Determine the (x, y) coordinate at the center of the cell enclosing the given text.  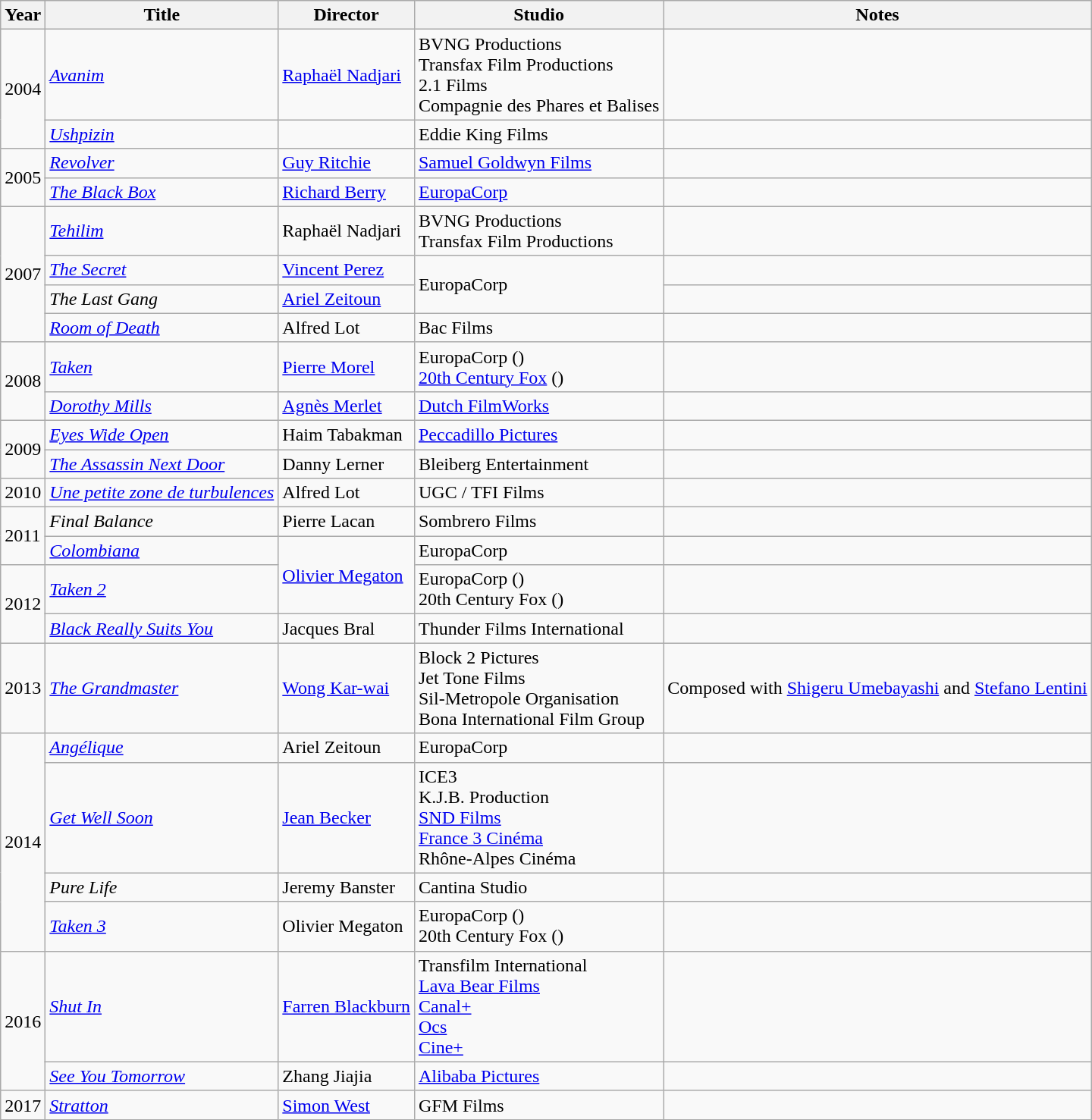
Dutch FilmWorks (538, 406)
Wong Kar-wai (347, 689)
GFM Films (538, 1105)
Year (23, 15)
Colombiana (162, 551)
2011 (23, 536)
Angélique (162, 748)
Bleiberg Entertainment (538, 463)
UGC / TFI Films (538, 493)
Cantina Studio (538, 887)
The Grandmaster (162, 689)
2012 (23, 604)
Guy Ritchie (347, 163)
2013 (23, 689)
Alibaba Pictures (538, 1076)
Bac Films (538, 328)
The Last Gang (162, 299)
BVNG ProductionsTransfax Film Productions2.1 FilmsCompagnie des Phares et Balises (538, 74)
Vincent Perez (347, 270)
2016 (23, 1021)
Samuel Goldwyn Films (538, 163)
2005 (23, 177)
Pure Life (162, 887)
Transfilm InternationalLava Bear FilmsCanal+OcsCine+ (538, 1006)
Jean Becker (347, 817)
Get Well Soon (162, 817)
The Assassin Next Door (162, 463)
Room of Death (162, 328)
2007 (23, 275)
Richard Berry (347, 192)
Black Really Suits You (162, 629)
Tehilim (162, 231)
Jeremy Banster (347, 887)
Jacques Bral (347, 629)
Taken 3 (162, 927)
Peccadillo Pictures (538, 435)
Pierre Morel (347, 367)
Revolver (162, 163)
2017 (23, 1105)
Title (162, 15)
Studio (538, 15)
Composed with Shigeru Umebayashi and Stefano Lentini (877, 689)
Ushpizin (162, 134)
BVNG ProductionsTransfax Film Productions (538, 231)
ICE3 K.J.B. Production SND Films France 3 Cinéma Rhône-Alpes Cinéma (538, 817)
Shut In (162, 1006)
Zhang Jiajia (347, 1076)
Avanim (162, 74)
Final Balance (162, 522)
The Secret (162, 270)
Thunder Films International (538, 629)
Simon West (347, 1105)
Notes (877, 15)
Une petite zone de turbulences (162, 493)
Farren Blackburn (347, 1006)
Taken (162, 367)
2014 (23, 842)
Stratton (162, 1105)
2009 (23, 449)
Haim Tabakman (347, 435)
2004 (23, 89)
2010 (23, 493)
Danny Lerner (347, 463)
2008 (23, 381)
Sombrero Films (538, 522)
See You Tomorrow (162, 1076)
The Black Box (162, 192)
Dorothy Mills (162, 406)
Director (347, 15)
Eddie King Films (538, 134)
Eyes Wide Open (162, 435)
Block 2 PicturesJet Tone FilmsSil-Metropole OrganisationBona International Film Group (538, 689)
Pierre Lacan (347, 522)
Agnès Merlet (347, 406)
Taken 2 (162, 590)
